Search for the cell housing the specified text and yield its [x, y] center coordinate. 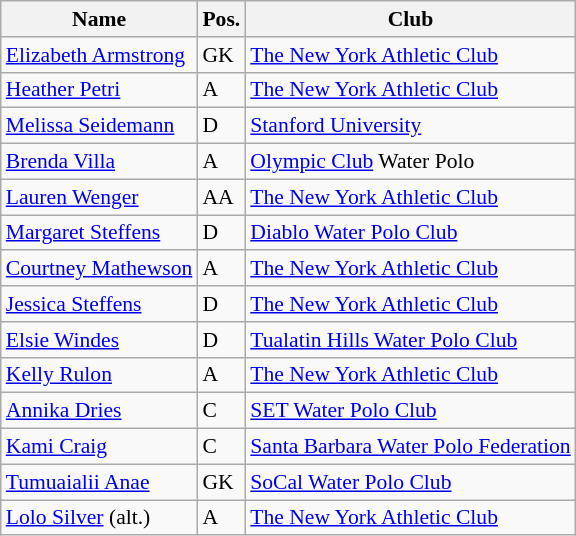
Olympic Club Water Polo [410, 162]
Lauren Wenger [100, 197]
Pos. [221, 19]
Heather Petri [100, 90]
SET Water Polo Club [410, 411]
Lolo Silver (alt.) [100, 518]
Kami Craig [100, 447]
Name [100, 19]
Courtney Mathewson [100, 269]
Tualatin Hills Water Polo Club [410, 340]
Jessica Steffens [100, 304]
Margaret Steffens [100, 233]
Elsie Windes [100, 340]
Elizabeth Armstrong [100, 55]
Club [410, 19]
Melissa Seidemann [100, 126]
Annika Dries [100, 411]
SoCal Water Polo Club [410, 482]
Tumuaialii Anae [100, 482]
Stanford University [410, 126]
Kelly Rulon [100, 375]
Brenda Villa [100, 162]
Santa Barbara Water Polo Federation [410, 447]
Diablo Water Polo Club [410, 233]
AA [221, 197]
